Search for the cell housing the specified text and yield its [x, y] center coordinate. 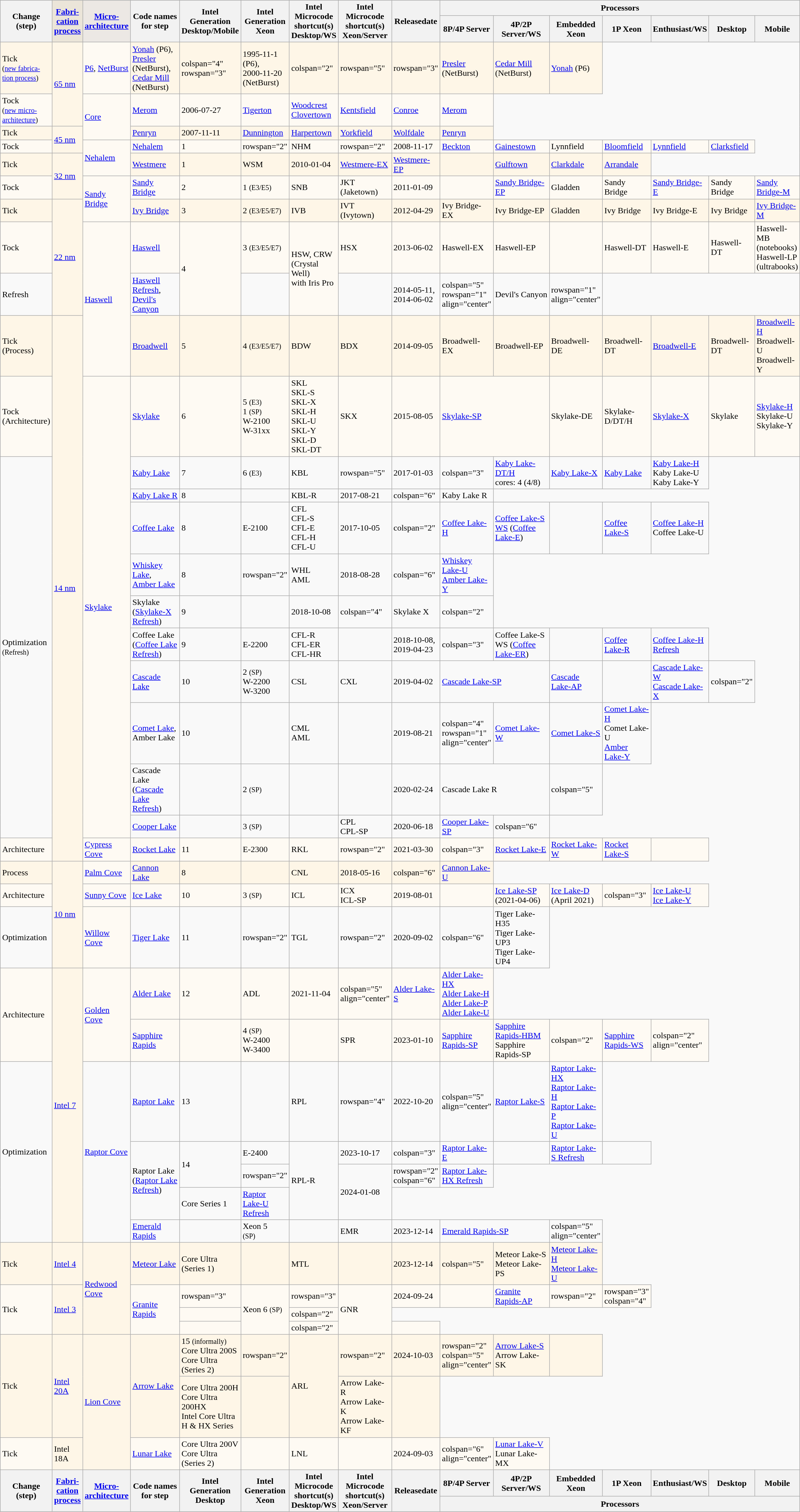
Harpertown [314, 133]
Ice Lake [155, 895]
Cascade Lake-SP [495, 682]
Haswell-EP [521, 247]
Tock(new micro-architecture) [26, 110]
6 [210, 416]
Cascade Lake-WCascade Lake-X [680, 682]
Skylake-DE [576, 416]
TGL [314, 937]
RKL [314, 850]
2 (SP) [265, 789]
Cascade Lake (Cascade Lake Refresh) [155, 789]
2020-02-24 [416, 789]
Ivy Bridge-EP [521, 210]
Kentsfield [365, 110]
Core Ultra (Series 1) [210, 1263]
WSM [265, 164]
2017-08-21 [365, 496]
Cannon Lake-U [467, 872]
Tiger Lake-H35 Tiger Lake-UP3Tiger Lake-UP4 [521, 937]
Comet Lake-S [576, 733]
Coffee Lake-S WS (Coffee Lake-E) [521, 528]
colspan="2" align="center" [680, 1040]
rowspan="2" colspan="5" align="center" [467, 1355]
Palm Cove [107, 872]
2017-10-05 [365, 528]
Tock (Architecture) [26, 416]
Coffee Lake-H [467, 528]
Cypress Cove [107, 850]
Ivy Bridge-E [680, 210]
Golden Cove [107, 1015]
Optimization(Refresh) [26, 647]
Ivy Bridge-EX [467, 210]
HSX [365, 247]
Ice Lake-D (April 2021) [576, 895]
IVB [314, 210]
10 nm [68, 914]
Whiskey Lake-UAmber Lake-Y [467, 575]
SKX [365, 416]
Ice Lake-SP (2021-04-06) [521, 895]
Comet Lake-W [521, 733]
BDW [314, 345]
Tick (Process) [26, 345]
Skylake-HSkylake-USkylake-Y [777, 416]
Broadwell-DE [576, 345]
Tick(new fabrica-tion process) [26, 68]
Intel 4 [68, 1263]
E-2100 [265, 528]
Yonah (P6),Presler (NetBurst),Cedar Mill (NetBurst) [155, 68]
Tigerton [265, 110]
Raptor Lake-S Refresh [576, 1153]
colspan="4" rowspan="1" align="center" [467, 733]
Sandy Bridge-M [777, 188]
MTL [314, 1263]
2007-11-11 [210, 133]
Clarkdale [576, 164]
Cooper Lake [155, 826]
Core Ultra 200HCore Ultra 200HXIntel Core Ultra H & HX Series [210, 1407]
Bloomfield [627, 146]
2022-10-20 [416, 1101]
ADL [265, 993]
Skylake X [416, 612]
2023-01-10 [416, 1040]
Skylake-SP [495, 416]
Cannon Lake [155, 872]
Westmere-EP [416, 164]
Ice Lake-UIce Lake-Y [680, 895]
Beckton [467, 146]
2018-10-08 [314, 612]
CNL [314, 872]
2010-01-04 [314, 164]
Alder Lake [155, 993]
colspan="6" align="center" [467, 1453]
2018-05-16 [365, 872]
Cascade Lake-AP [576, 682]
4 (SP)W-2400W-3400 [265, 1040]
Xeon 6 (SP) [265, 1309]
SPR [365, 1040]
Lunar Lake-VLunar Lake-MX [521, 1453]
2020-06-18 [416, 826]
Ivy Bridge-M [777, 210]
Haswell Refresh,Devil's Canyon [155, 294]
Westmere [155, 164]
Skylake-D/DT/H [627, 416]
RPL [314, 1101]
Intel 7 [68, 1105]
colspan="5" rowspan="1" align="center" [467, 294]
JKT (Jaketown) [365, 188]
Granite Rapids [155, 1309]
Arrow Lake-RArrow Lake-KArrow Lake-KF [365, 1407]
32 nm [68, 176]
Coffee Lake [155, 528]
Refresh [26, 294]
Willow Cove [107, 937]
Kaby Lake-HKaby Lake-UKaby Lake-Y [680, 472]
Alder Lake-S [416, 993]
Sandy Bridge-EP [521, 188]
1995-11-1 (P6),2000-11-20 (NetBurst) [265, 68]
Sandy Bridge-E [680, 188]
Meteor Lake-SMeteor Lake-PS [521, 1263]
2020-09-02 [416, 937]
SNB [314, 188]
2019-08-01 [416, 895]
2019-08-21 [416, 733]
RPL-R [314, 1181]
Granite Rapids-AP [521, 1296]
Raptor Lake [155, 1101]
2014-09-05 [416, 345]
Lunar Lake [155, 1453]
Comet Lake-HComet Lake-UAmber Lake-Y [627, 733]
2008-11-17 [416, 146]
Sapphire Rapids-HBMSapphire Rapids-SP [521, 1040]
Gainestown [521, 146]
22 nm [68, 257]
Alder Lake-HXAlder Lake-HAlder Lake-PAlder Lake-U [467, 993]
Raptor Lake (Raptor Lake Refresh) [155, 1181]
2012-04-29 [416, 210]
rowspan="4" [365, 1101]
Skylake (Skylake-X Refresh) [155, 612]
rowspan="3" colspan="4" [627, 1296]
2011-01-09 [416, 188]
Broadwell-EX [467, 345]
Conroe [416, 110]
Intel 18A [68, 1453]
Coffee Lake (Coffee Lake Refresh) [155, 644]
WoodcrestClovertown [314, 110]
Meteor Lake [155, 1263]
CFL-RCFL-ERCFL-HR [314, 644]
Raptor Lake-HXRaptor Lake-HRaptor Lake-PRaptor Lake-U [576, 1101]
Cascade Lake [155, 682]
Raptor Lake-U Refresh [265, 1204]
4 [210, 269]
2024-10-03 [416, 1355]
2018-10-08, 2019-04-23 [416, 644]
5 [210, 345]
colspan="4" rowspan="3" [210, 68]
Process [26, 872]
65 nm [68, 84]
Haswell-MB (notebooks)Haswell-LP (ultrabooks) [777, 247]
Kaby Lake-DT/Hcores: 4 (4/8) [521, 472]
15 (informally)Core Ultra 200SCore Ultra (Series 2) [210, 1355]
CMLAML [314, 733]
Kaby Lake-X [576, 472]
Meteor Lake-HMeteor Lake-U [576, 1263]
Intel 3 [68, 1309]
Core Ultra 200VCore Ultra (Series 2) [210, 1453]
Broadwell-HBroadwell-UBroadwell-Y [777, 345]
BDX [365, 345]
IntelGenerationDesktop [210, 1490]
E-2200 [265, 644]
Arrow Lake-SArrow Lake-SK [521, 1355]
2021-11-04 [314, 993]
2006-07-27 [210, 110]
Intel 20A [68, 1386]
Cooper Lake-SP [467, 826]
Emerald Rapids-SP [495, 1231]
Sapphire Rapids-WS [627, 1040]
2015-08-05 [416, 416]
SKLSKL-SSKL-XSKL-HSKL-USKL-YSKL-DSKL-DT [314, 416]
colspan="4" [365, 612]
Tiger Lake [155, 937]
Sapphire Rapids [155, 1040]
ARL [314, 1386]
Cedar Mill (NetBurst) [521, 68]
Emerald Rapids [155, 1231]
12 [210, 993]
2023-10-17 [365, 1153]
HSW, CRW (Crystal Well)with Iris Pro [314, 269]
2024-01-08 [365, 1192]
Xeon 5 (SP) [265, 1231]
Sapphire Rapids-SP [467, 1040]
13 [210, 1101]
2 [210, 188]
Comet Lake, Amber Lake [155, 733]
1 (E3/E5) [265, 188]
Coffee Lake-S [627, 528]
Westmere-EX [365, 164]
14 nm [68, 588]
Broadwell-E [680, 345]
Redwood Cove [107, 1288]
WHLAML [314, 575]
Gulftown [521, 164]
Raptor Lake-S [521, 1101]
ICL [314, 895]
3 (E3/E5/E7) [265, 247]
Clarksfield [732, 146]
Dunnington [265, 133]
P6, NetBurst [107, 68]
2018-08-28 [365, 575]
2021-03-30 [416, 850]
5 (E3)1 (SP)W-2100W-31xx [265, 416]
Whiskey Lake,Amber Lake [155, 575]
KBL [314, 472]
Haswell-EX [467, 247]
GNR [365, 1309]
2019-04-02 [416, 682]
KBL-R [314, 496]
Yonah (P6) [576, 68]
Wolfdale [416, 133]
CXL [365, 682]
2017-01-03 [416, 472]
E-2400 [265, 1153]
14 [210, 1164]
Arrow Lake [155, 1386]
Cascade Lake R [495, 789]
Core [107, 117]
Core Series 1 [210, 1204]
Arrandale [627, 164]
CSL [314, 682]
Rocket Lake-E [521, 850]
NHM [314, 146]
Raptor Cove [107, 1152]
Presler (NetBurst) [467, 68]
Lion Cove [107, 1402]
2024-09-03 [416, 1453]
Skylake-X [680, 416]
Sunny Cove [107, 895]
Coffee Lake-H Refresh [680, 644]
Rocket Lake [155, 850]
Coffee Lake-R [627, 644]
2024-09-24 [416, 1296]
rowspan="1" align="center" [576, 294]
E-2300 [265, 850]
7 [210, 472]
4 (E3/E5/E7) [265, 345]
2014-05-11,2014-06-02 [416, 294]
Rocket Lake-S [627, 850]
rowspan="2" colspan="6" [416, 1176]
Yorkfield [365, 133]
IVT (Ivytown) [365, 210]
EMR [365, 1231]
6 (E3) [265, 472]
Raptor Lake-E [467, 1153]
Rocket Lake-W [576, 850]
3 [210, 210]
2013-06-02 [416, 247]
Coffee Lake-S WS (Coffee Lake-ER) [521, 644]
Broadwell [155, 345]
CPLCPL-SP [365, 826]
LNL [314, 1453]
45 nm [68, 140]
2 (E3/E5/E7) [265, 210]
Raptor Lake-HX Refresh [467, 1176]
IntelGenerationDesktop/Mobile [210, 21]
CFLCFL-SCFL-ECFL-HCFL-U [314, 528]
Devil's Canyon [521, 294]
Haswell-E [680, 247]
Broadwell-EP [521, 345]
ICX ICL-SP [365, 895]
2 (SP)W-2200W-3200 [265, 682]
Coffee Lake-HCoffee Lake-U [680, 528]
